Return the [x, y] coordinate for the center point of the cell that contains the specified text.  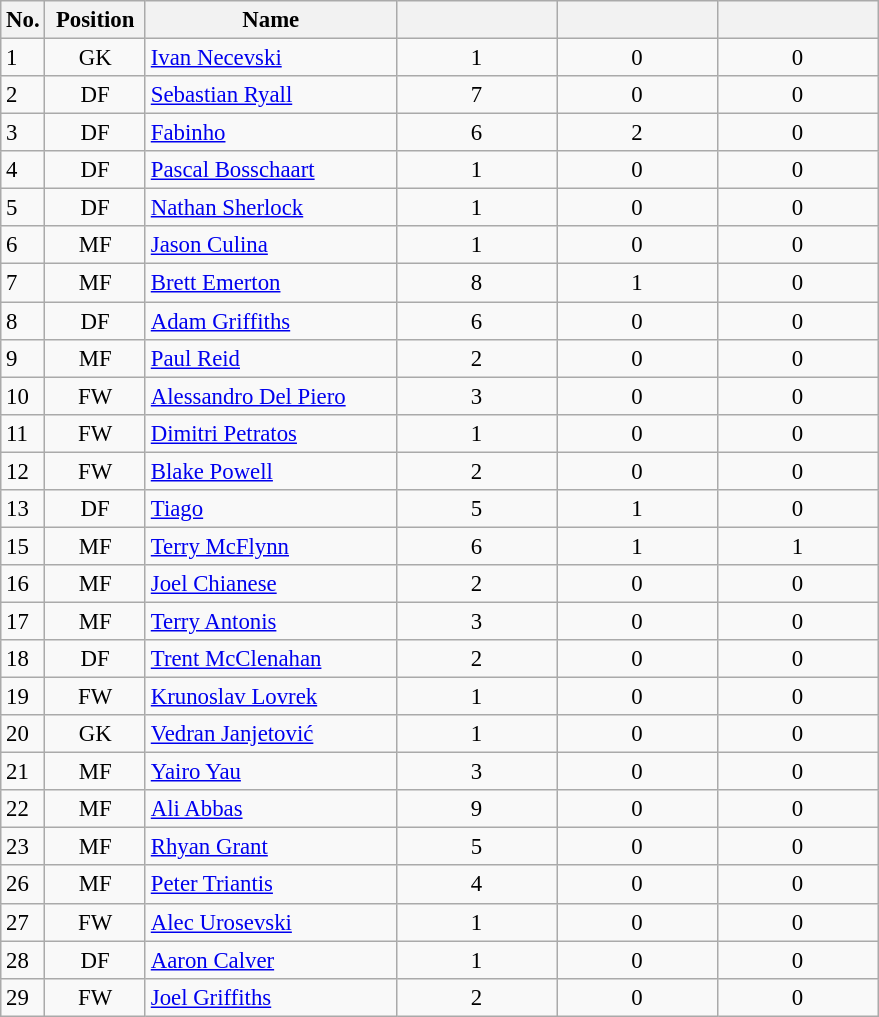
Alec Urosevski [270, 922]
Jason Culina [270, 245]
Dimitri Petratos [270, 433]
Brett Emerton [270, 283]
21 [23, 772]
19 [23, 697]
Paul Reid [270, 358]
12 [23, 471]
10 [23, 396]
Rhyan Grant [270, 847]
Krunoslav Lovrek [270, 697]
17 [23, 621]
23 [23, 847]
27 [23, 922]
20 [23, 734]
26 [23, 885]
Ivan Necevski [270, 58]
Adam Griffiths [270, 321]
28 [23, 960]
Peter Triantis [270, 885]
Pascal Bosschaart [270, 170]
Aaron Calver [270, 960]
Vedran Janjetović [270, 734]
Joel Chianese [270, 584]
Position [96, 20]
Fabinho [270, 133]
11 [23, 433]
Tiago [270, 509]
22 [23, 809]
Trent McClenahan [270, 659]
Sebastian Ryall [270, 95]
Joel Griffiths [270, 997]
Alessandro Del Piero [270, 396]
Name [270, 20]
Nathan Sherlock [270, 208]
Ali Abbas [270, 809]
Terry Antonis [270, 621]
29 [23, 997]
Terry McFlynn [270, 546]
15 [23, 546]
Yairo Yau [270, 772]
16 [23, 584]
No. [23, 20]
Blake Powell [270, 471]
13 [23, 509]
18 [23, 659]
